Determine the [X, Y] coordinate at the center of the cell enclosing the given text.  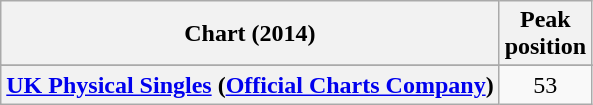
53 [545, 85]
Peakposition [545, 34]
UK Physical Singles (Official Charts Company) [250, 85]
Chart (2014) [250, 34]
